Scan for the cell matching the given text and deliver its (x, y) coordinate at center. 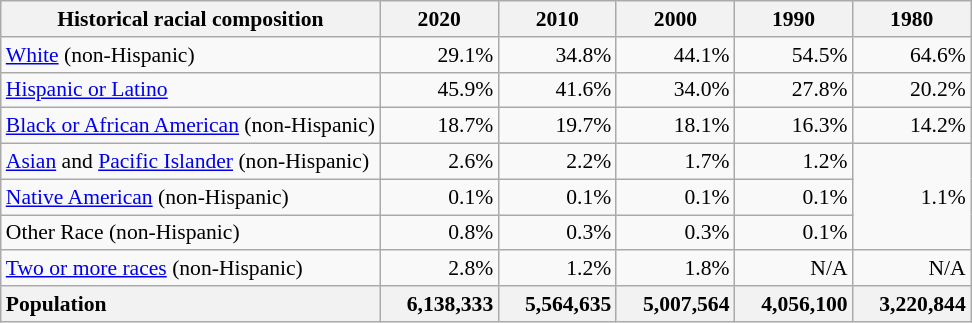
1.7% (675, 162)
64.6% (912, 55)
54.5% (793, 55)
3,220,844 (912, 304)
2000 (675, 19)
29.1% (439, 55)
2.2% (557, 162)
White (non-Hispanic) (190, 55)
18.1% (675, 126)
34.0% (675, 90)
0.8% (439, 233)
16.3% (793, 126)
27.8% (793, 90)
Asian and Pacific Islander (non-Hispanic) (190, 162)
45.9% (439, 90)
4,056,100 (793, 304)
1.8% (675, 269)
Black or African American (non-Hispanic) (190, 126)
Historical racial composition (190, 19)
44.1% (675, 55)
2020 (439, 19)
Native American (non-Hispanic) (190, 197)
2.6% (439, 162)
19.7% (557, 126)
14.2% (912, 126)
2.8% (439, 269)
18.7% (439, 126)
Population (190, 304)
20.2% (912, 90)
1.1% (912, 198)
Hispanic or Latino (190, 90)
6,138,333 (439, 304)
41.6% (557, 90)
2010 (557, 19)
5,564,635 (557, 304)
1980 (912, 19)
34.8% (557, 55)
Two or more races (non-Hispanic) (190, 269)
5,007,564 (675, 304)
Other Race (non-Hispanic) (190, 233)
1990 (793, 19)
